Search for the cell housing the specified text and yield its (X, Y) center coordinate. 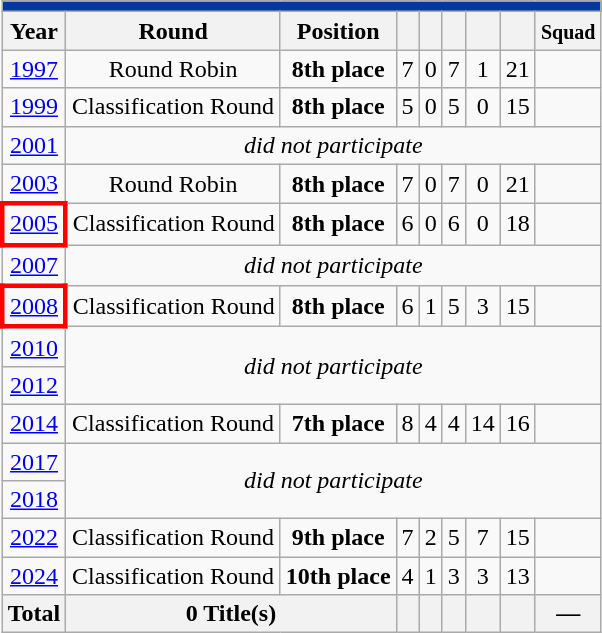
7th place (338, 423)
0 Title(s) (231, 614)
2010 (34, 347)
2022 (34, 538)
13 (518, 576)
— (568, 614)
2003 (34, 184)
Total (34, 614)
2018 (34, 500)
2024 (34, 576)
1999 (34, 107)
Round (174, 31)
18 (518, 224)
2014 (34, 423)
Position (338, 31)
2 (430, 538)
Year (34, 31)
2012 (34, 385)
Squad (568, 31)
8 (408, 423)
1997 (34, 69)
2001 (34, 145)
2007 (34, 266)
10th place (338, 576)
2005 (34, 224)
9th place (338, 538)
14 (482, 423)
16 (518, 423)
2008 (34, 306)
2017 (34, 461)
